Output the [X, Y] coordinate of the center of the cell containing the given text.  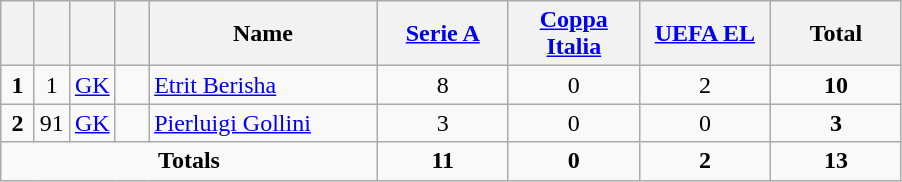
13 [836, 161]
Totals [189, 161]
Total [836, 34]
Serie A [442, 34]
Etrit Berisha [264, 85]
Name [264, 34]
11 [442, 161]
UEFA EL [704, 34]
Pierluigi Gollini [264, 123]
10 [836, 85]
Coppa Italia [574, 34]
91 [52, 123]
8 [442, 85]
